Scan for the cell matching the given text and deliver its [x, y] coordinate at center. 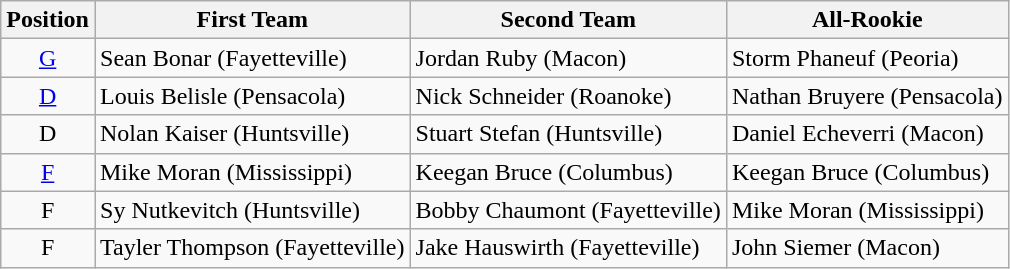
Louis Belisle (Pensacola) [252, 96]
Nick Schneider (Roanoke) [568, 96]
Tayler Thompson (Fayetteville) [252, 248]
G [48, 58]
Daniel Echeverri (Macon) [867, 134]
Nolan Kaiser (Huntsville) [252, 134]
First Team [252, 20]
Nathan Bruyere (Pensacola) [867, 96]
All-Rookie [867, 20]
Second Team [568, 20]
Bobby Chaumont (Fayetteville) [568, 210]
Sy Nutkevitch (Huntsville) [252, 210]
Position [48, 20]
Storm Phaneuf (Peoria) [867, 58]
Stuart Stefan (Huntsville) [568, 134]
Sean Bonar (Fayetteville) [252, 58]
John Siemer (Macon) [867, 248]
Jordan Ruby (Macon) [568, 58]
Jake Hauswirth (Fayetteville) [568, 248]
